Identify which cell holds the provided text, then report its (x, y) central coordinate. 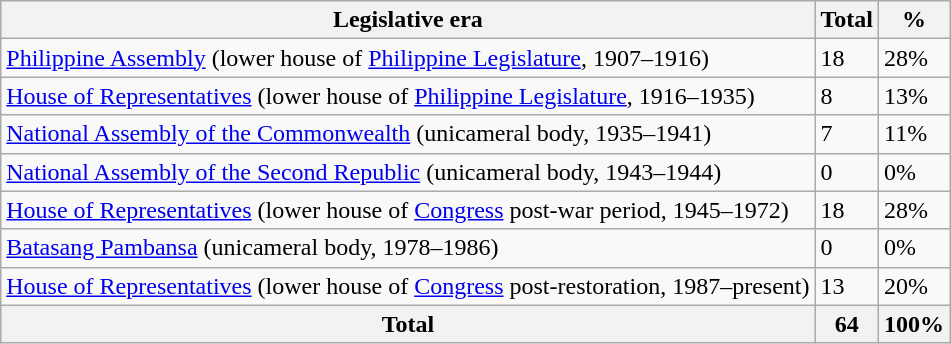
64 (847, 324)
House of Representatives (lower house of Congress post-restoration, 1987–present) (408, 286)
13 (847, 286)
8 (847, 96)
13% (914, 96)
House of Representatives (lower house of Congress post-war period, 1945–1972) (408, 210)
20% (914, 286)
National Assembly of the Commonwealth (unicameral body, 1935–1941) (408, 134)
National Assembly of the Second Republic (unicameral body, 1943–1944) (408, 172)
House of Representatives (lower house of Philippine Legislature, 1916–1935) (408, 96)
11% (914, 134)
Batasang Pambansa (unicameral body, 1978–1986) (408, 248)
Legislative era (408, 20)
Philippine Assembly (lower house of Philippine Legislature, 1907–1916) (408, 58)
% (914, 20)
7 (847, 134)
100% (914, 324)
